Detect which cell encompasses the target text, then output its [x, y] center coordinate. 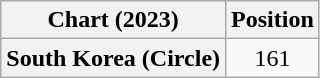
Position [273, 20]
161 [273, 58]
South Korea (Circle) [114, 58]
Chart (2023) [114, 20]
